Extract the [x, y] coordinate from the center of the cell holding the provided text.  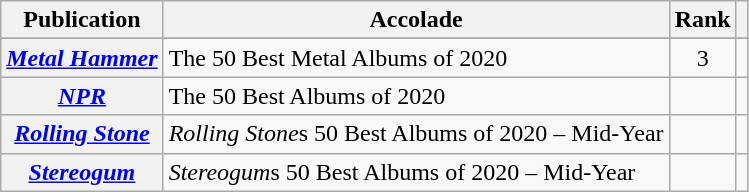
The 50 Best Metal Albums of 2020 [416, 58]
3 [702, 58]
Accolade [416, 20]
Stereogum [82, 172]
Stereogums 50 Best Albums of 2020 – Mid-Year [416, 172]
Rolling Stones 50 Best Albums of 2020 – Mid-Year [416, 134]
NPR [82, 96]
The 50 Best Albums of 2020 [416, 96]
Rank [702, 20]
Rolling Stone [82, 134]
Publication [82, 20]
Metal Hammer [82, 58]
